Extract the (X, Y) coordinate from the center of the cell holding the provided text.  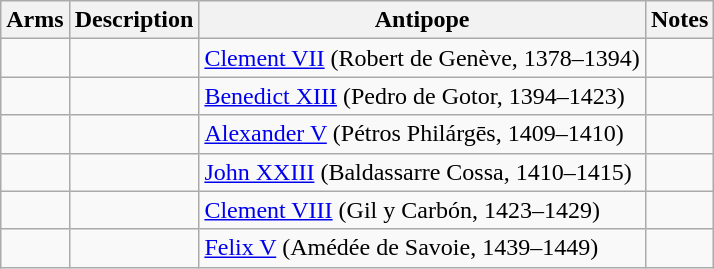
John XXIII (Baldassarre Cossa, 1410–1415) (422, 172)
Notes (679, 20)
Alexander V (Pétros Philárgēs, 1409–1410) (422, 134)
Description (134, 20)
Benedict XIII (Pedro de Gotor, 1394–1423) (422, 96)
Clement VII (Robert de Genève, 1378–1394) (422, 58)
Clement VIII (Gil y Carbón, 1423–1429) (422, 210)
Felix V (Amédée de Savoie, 1439–1449) (422, 248)
Antipope (422, 20)
Arms (35, 20)
